From the cell containing the given text, extract its center point as [X, Y] coordinate. 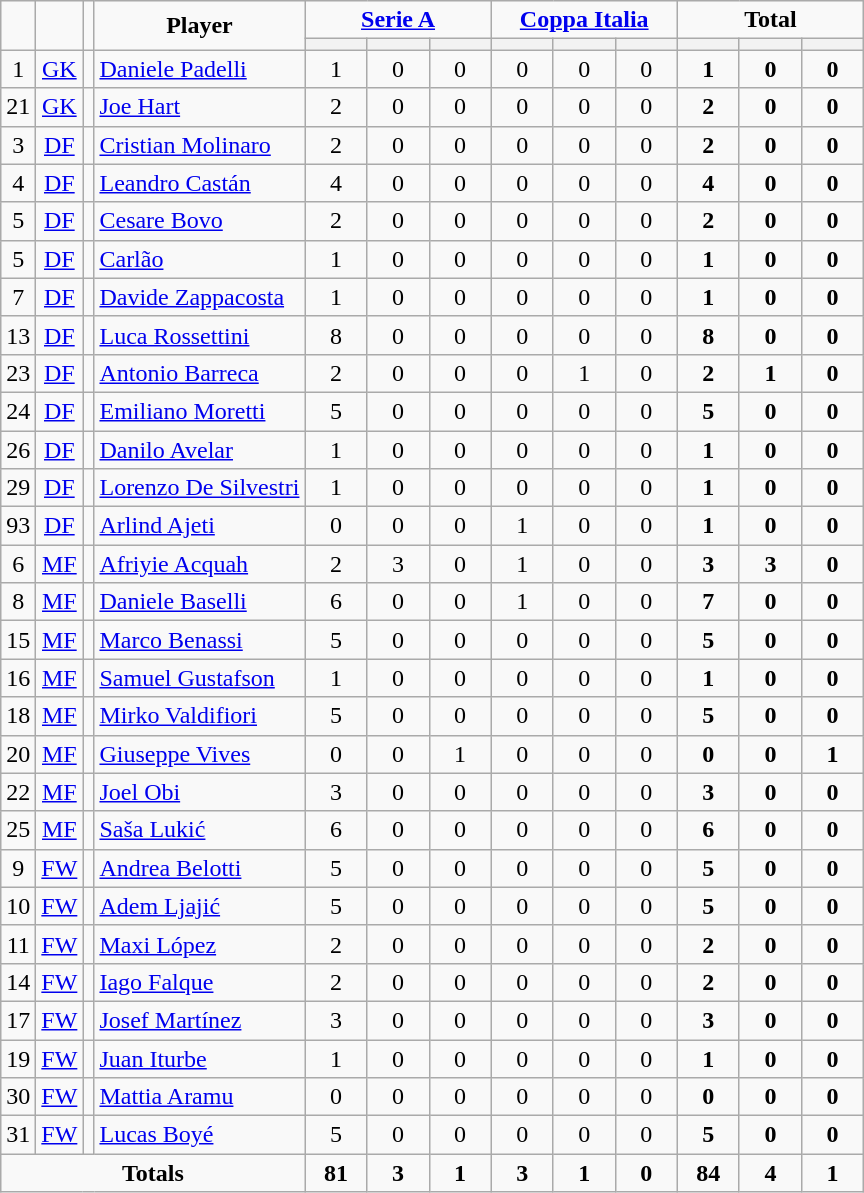
19 [18, 1059]
Cesare Bovo [200, 221]
81 [336, 1173]
Mattia Aramu [200, 1097]
Josef Martínez [200, 1020]
Antonio Barreca [200, 373]
Samuel Gustafson [200, 678]
Daniele Baselli [200, 602]
Carlão [200, 259]
22 [18, 792]
26 [18, 449]
Danilo Avelar [200, 449]
17 [18, 1020]
21 [18, 107]
84 [708, 1173]
16 [18, 678]
Saša Lukić [200, 830]
Serie A [398, 20]
Luca Rossettini [200, 335]
Afriyie Acquah [200, 564]
93 [18, 526]
Emiliano Moretti [200, 411]
11 [18, 944]
18 [18, 716]
Player [200, 26]
Arlind Ajeti [200, 526]
Daniele Padelli [200, 69]
Davide Zappacosta [200, 297]
Joe Hart [200, 107]
Total [770, 20]
Mirko Valdifiori [200, 716]
Andrea Belotti [200, 868]
Coppa Italia [584, 20]
31 [18, 1135]
14 [18, 982]
Cristian Molinaro [200, 145]
30 [18, 1097]
9 [18, 868]
15 [18, 640]
24 [18, 411]
Leandro Castán [200, 183]
Lucas Boyé [200, 1135]
20 [18, 754]
Adem Ljajić [200, 906]
23 [18, 373]
Juan Iturbe [200, 1059]
Maxi López [200, 944]
29 [18, 488]
13 [18, 335]
Totals [153, 1173]
Iago Falque [200, 982]
Giuseppe Vives [200, 754]
10 [18, 906]
Marco Benassi [200, 640]
25 [18, 830]
Joel Obi [200, 792]
Lorenzo De Silvestri [200, 488]
